Scan for the cell matching the given text and deliver its [x, y] coordinate at center. 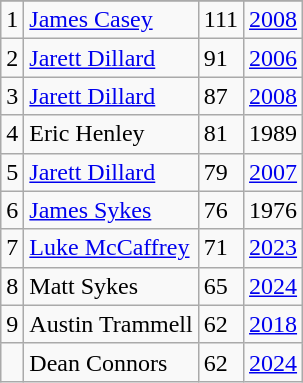
2023 [274, 248]
9 [12, 324]
71 [220, 248]
Austin Trammell [111, 324]
James Casey [111, 20]
James Sykes [111, 210]
Matt Sykes [111, 286]
6 [12, 210]
2 [12, 58]
2018 [274, 324]
5 [12, 172]
4 [12, 134]
3 [12, 96]
76 [220, 210]
1 [12, 20]
79 [220, 172]
1989 [274, 134]
7 [12, 248]
65 [220, 286]
2007 [274, 172]
Luke McCaffrey [111, 248]
8 [12, 286]
Eric Henley [111, 134]
87 [220, 96]
111 [220, 20]
1976 [274, 210]
Dean Connors [111, 362]
91 [220, 58]
81 [220, 134]
2006 [274, 58]
